Provide the (x, y) coordinate of the cell's center where the given text is located.  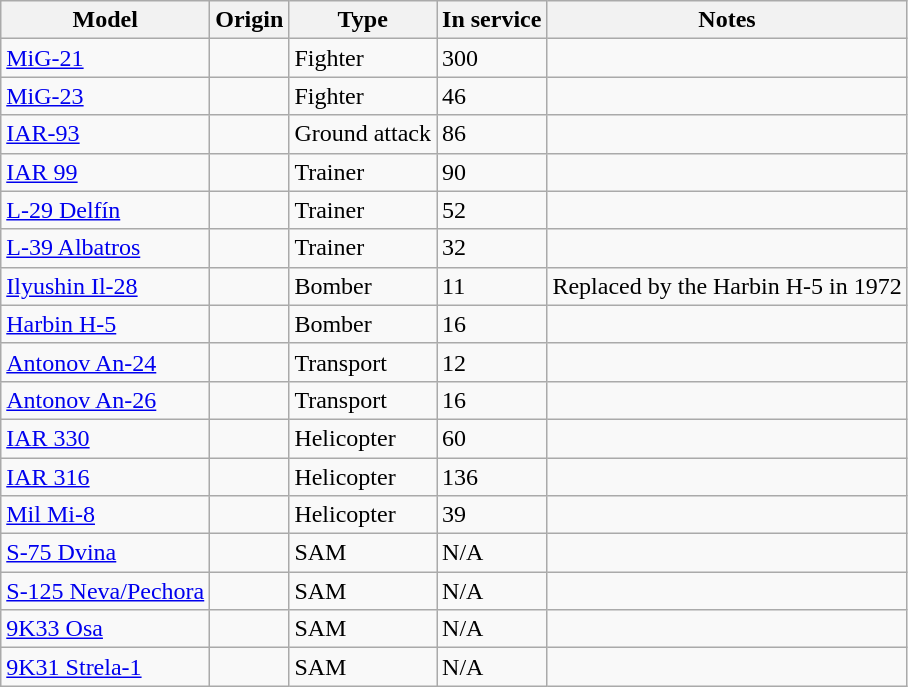
Antonov An-24 (106, 362)
L-29 Delfín (106, 210)
86 (492, 134)
Model (106, 20)
S-75 Dvina (106, 553)
300 (492, 58)
46 (492, 96)
IAR 99 (106, 172)
Origin (250, 20)
136 (492, 477)
90 (492, 172)
L-39 Albatros (106, 248)
MiG-21 (106, 58)
IAR 316 (106, 477)
In service (492, 20)
9K31 Strela-1 (106, 667)
52 (492, 210)
12 (492, 362)
Notes (727, 20)
Mil Mi-8 (106, 515)
Ilyushin Il-28 (106, 286)
IAR 330 (106, 438)
Replaced by the Harbin H-5 in 1972 (727, 286)
32 (492, 248)
Type (363, 20)
Antonov An-26 (106, 400)
39 (492, 515)
MiG-23 (106, 96)
9K33 Osa (106, 629)
Ground attack (363, 134)
Harbin H-5 (106, 324)
IAR-93 (106, 134)
S-125 Neva/Pechora (106, 591)
60 (492, 438)
11 (492, 286)
